Find where the given text appears and provide that cell's center as [X, Y] coordinate. 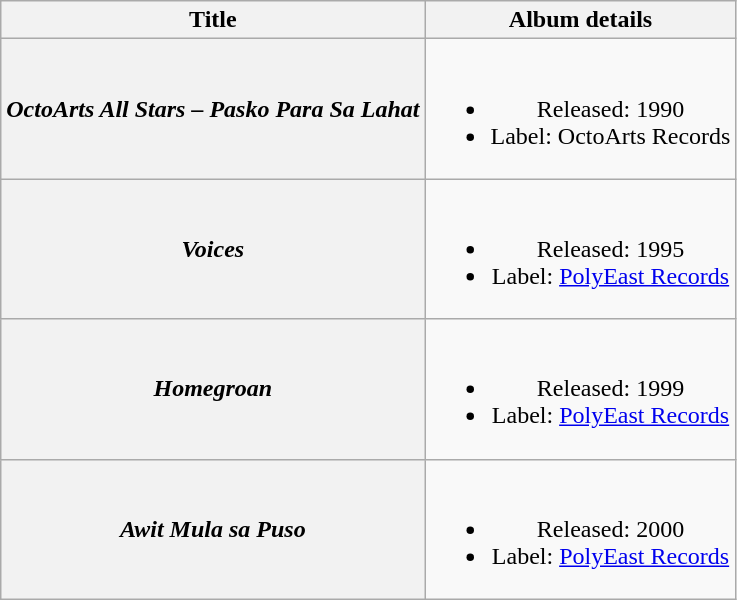
Released: 1990Label: OctoArts Records [580, 109]
Released: 1995Label: PolyEast Records [580, 249]
Released: 2000Label: PolyEast Records [580, 529]
Homegroan [213, 389]
Title [213, 20]
Voices [213, 249]
Released: 1999Label: PolyEast Records [580, 389]
Awit Mula sa Puso [213, 529]
Album details [580, 20]
OctoArts All Stars – Pasko Para Sa Lahat [213, 109]
